Find where the given text appears and provide that cell's center as (x, y) coordinate. 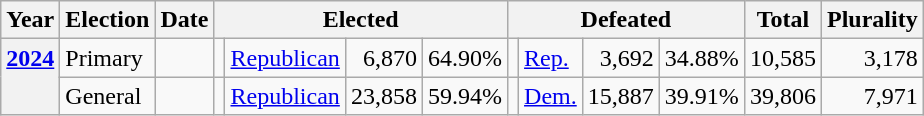
64.90% (464, 58)
Election (108, 20)
Defeated (626, 20)
6,870 (384, 58)
Primary (108, 58)
10,585 (782, 58)
2024 (30, 77)
General (108, 96)
34.88% (702, 58)
59.94% (464, 96)
39.91% (702, 96)
7,971 (872, 96)
Plurality (872, 20)
Year (30, 20)
Dem. (551, 96)
3,178 (872, 58)
Total (782, 20)
Date (184, 20)
15,887 (620, 96)
Elected (361, 20)
Rep. (551, 58)
3,692 (620, 58)
23,858 (384, 96)
39,806 (782, 96)
